Extract the (X, Y) coordinate from the center of the cell holding the provided text.  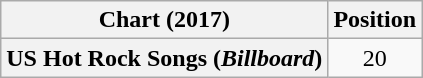
Position (375, 20)
US Hot Rock Songs (Billboard) (164, 58)
20 (375, 58)
Chart (2017) (164, 20)
